Output the [x, y] coordinate of the center of the cell containing the given text.  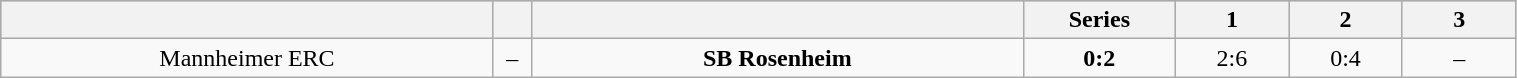
Series [1100, 20]
SB Rosenheim [777, 58]
3 [1459, 20]
0:4 [1346, 58]
2 [1346, 20]
2:6 [1232, 58]
Mannheimer ERC [247, 58]
0:2 [1100, 58]
1 [1232, 20]
